Return the [x, y] coordinate for the center point of the cell that contains the specified text.  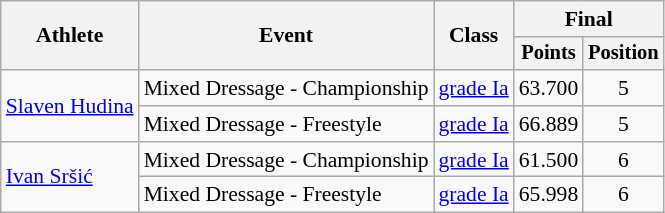
66.889 [548, 124]
63.700 [548, 88]
Athlete [70, 36]
Final [589, 19]
Slaven Hudina [70, 106]
65.998 [548, 195]
Event [286, 36]
Class [474, 36]
61.500 [548, 160]
Points [548, 54]
Ivan Sršić [70, 178]
Position [623, 54]
